Search for the cell housing the specified text and yield its [x, y] center coordinate. 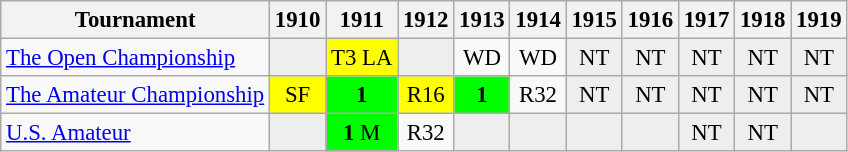
T3 LA [362, 58]
SF [298, 95]
1912 [426, 20]
1913 [482, 20]
1918 [763, 20]
1916 [650, 20]
The Open Championship [136, 58]
U.S. Amateur [136, 133]
1917 [706, 20]
1915 [594, 20]
1914 [538, 20]
R16 [426, 95]
1911 [362, 20]
1919 [819, 20]
1 M [362, 133]
Tournament [136, 20]
1910 [298, 20]
The Amateur Championship [136, 95]
